Pinpoint the cell where the given text exists, returning its [x, y] midpoint coordinate. 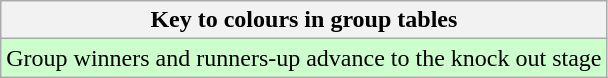
Key to colours in group tables [304, 20]
Group winners and runners-up advance to the knock out stage [304, 58]
